Return [X, Y] of the center of cell containing provided text 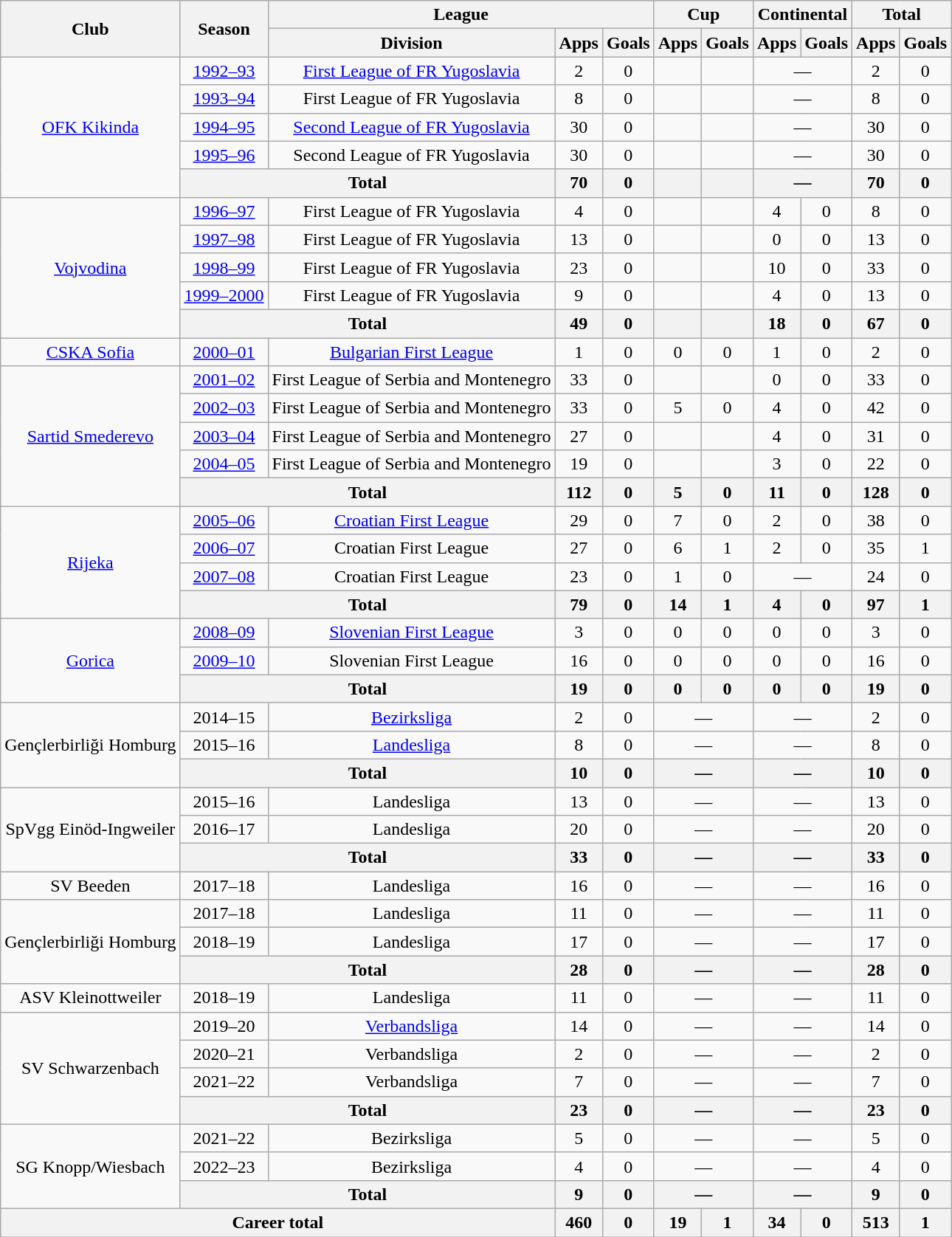
1998–99 [224, 267]
1992–93 [224, 71]
OFK Kikinda [90, 127]
CSKA Sofia [90, 352]
Vojvodina [90, 267]
Bulgarian First League [412, 352]
Sartid Smederevo [90, 436]
24 [876, 576]
2008–09 [224, 633]
35 [876, 548]
ASV Kleinottweiler [90, 998]
1997–98 [224, 239]
Season [224, 29]
2019–20 [224, 1026]
6 [677, 548]
SG Knopp/Wiesbach [90, 1166]
112 [579, 492]
42 [876, 408]
Continental [802, 15]
2005–06 [224, 520]
Career total [277, 1222]
2020–21 [224, 1054]
67 [876, 323]
1996–97 [224, 211]
1999–2000 [224, 295]
38 [876, 520]
97 [876, 604]
2016–17 [224, 830]
29 [579, 520]
18 [776, 323]
128 [876, 492]
Cup [703, 15]
Gorica [90, 661]
22 [876, 464]
2001–02 [224, 380]
League [461, 15]
SV Schwarzenbach [90, 1068]
2014–15 [224, 717]
49 [579, 323]
2009–10 [224, 661]
Club [90, 29]
34 [776, 1222]
460 [579, 1222]
1994–95 [224, 127]
2002–03 [224, 408]
Rijeka [90, 562]
513 [876, 1222]
31 [876, 436]
2000–01 [224, 352]
1995–96 [224, 155]
2003–04 [224, 436]
SV Beeden [90, 886]
Division [412, 43]
2007–08 [224, 576]
1993–94 [224, 99]
2006–07 [224, 548]
SpVgg Einöd-Ingweiler [90, 829]
79 [579, 604]
2022–23 [224, 1166]
2004–05 [224, 464]
